From the cell containing the given text, extract its center point as [X, Y] coordinate. 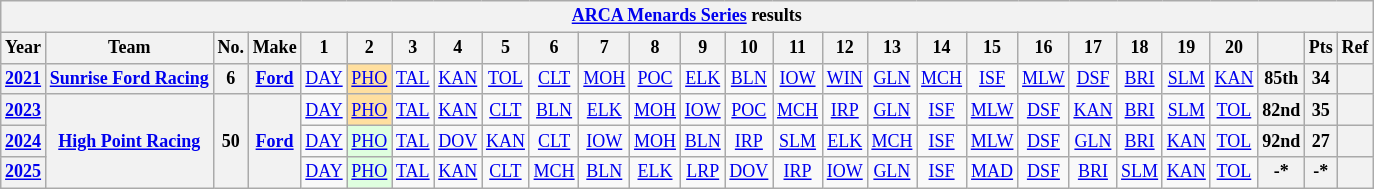
18 [1140, 48]
16 [1044, 48]
12 [844, 48]
Ref [1355, 48]
8 [656, 48]
82nd [1282, 110]
3 [413, 48]
15 [992, 48]
MAD [992, 172]
50 [230, 141]
34 [1322, 78]
17 [1093, 48]
5 [506, 48]
2023 [24, 110]
Make [274, 48]
11 [798, 48]
Pts [1322, 48]
9 [702, 48]
ARCA Menards Series results [687, 16]
Year [24, 48]
19 [1186, 48]
85th [1282, 78]
7 [604, 48]
LRP [702, 172]
4 [458, 48]
Sunrise Ford Racing [129, 78]
WIN [844, 78]
10 [749, 48]
35 [1322, 110]
92nd [1282, 140]
Team [129, 48]
2025 [24, 172]
20 [1234, 48]
27 [1322, 140]
2 [370, 48]
13 [892, 48]
High Point Racing [129, 141]
2021 [24, 78]
2024 [24, 140]
1 [324, 48]
No. [230, 48]
14 [942, 48]
